Pinpoint the cell where the given text exists, returning its [X, Y] midpoint coordinate. 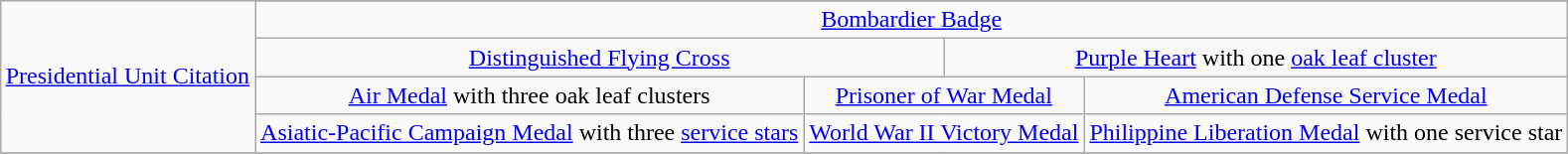
Prisoner of War Medal [944, 95]
Air Medal with three oak leaf clusters [530, 95]
World War II Victory Medal [944, 133]
Presidential Unit Citation [127, 77]
Asiatic-Pacific Campaign Medal with three service stars [530, 133]
Purple Heart with one oak leaf cluster [1256, 58]
Philippine Liberation Medal with one service star [1326, 133]
Distinguished Flying Cross [600, 58]
American Defense Service Medal [1326, 95]
Bombardier Badge [912, 20]
